Detect which cell encompasses the target text, then output its (x, y) center coordinate. 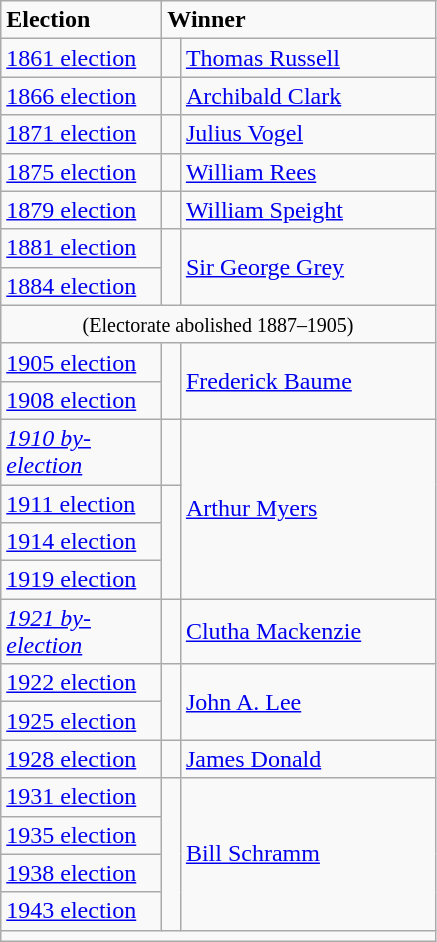
James Donald (308, 759)
Election (82, 20)
1925 election (82, 721)
1881 election (82, 248)
John A. Lee (308, 702)
1922 election (82, 683)
(Electorate abolished 1887–1905) (218, 324)
Julius Vogel (308, 134)
Frederick Baume (308, 381)
William Speight (308, 210)
1871 election (82, 134)
1866 election (82, 96)
Winner (299, 20)
1879 election (82, 210)
Archibald Clark (308, 96)
1931 election (82, 797)
Clutha Mackenzie (308, 632)
1938 election (82, 873)
1928 election (82, 759)
1919 election (82, 580)
Bill Schramm (308, 854)
Sir George Grey (308, 267)
William Rees (308, 172)
1884 election (82, 286)
1861 election (82, 58)
1908 election (82, 400)
Thomas Russell (308, 58)
Arthur Myers (308, 508)
1911 election (82, 503)
1935 election (82, 835)
1905 election (82, 362)
1910 by-election (82, 452)
1914 election (82, 542)
1921 by-election (82, 632)
1875 election (82, 172)
1943 election (82, 911)
